Locate the cell with the specified text and output its (x, y) center coordinate. 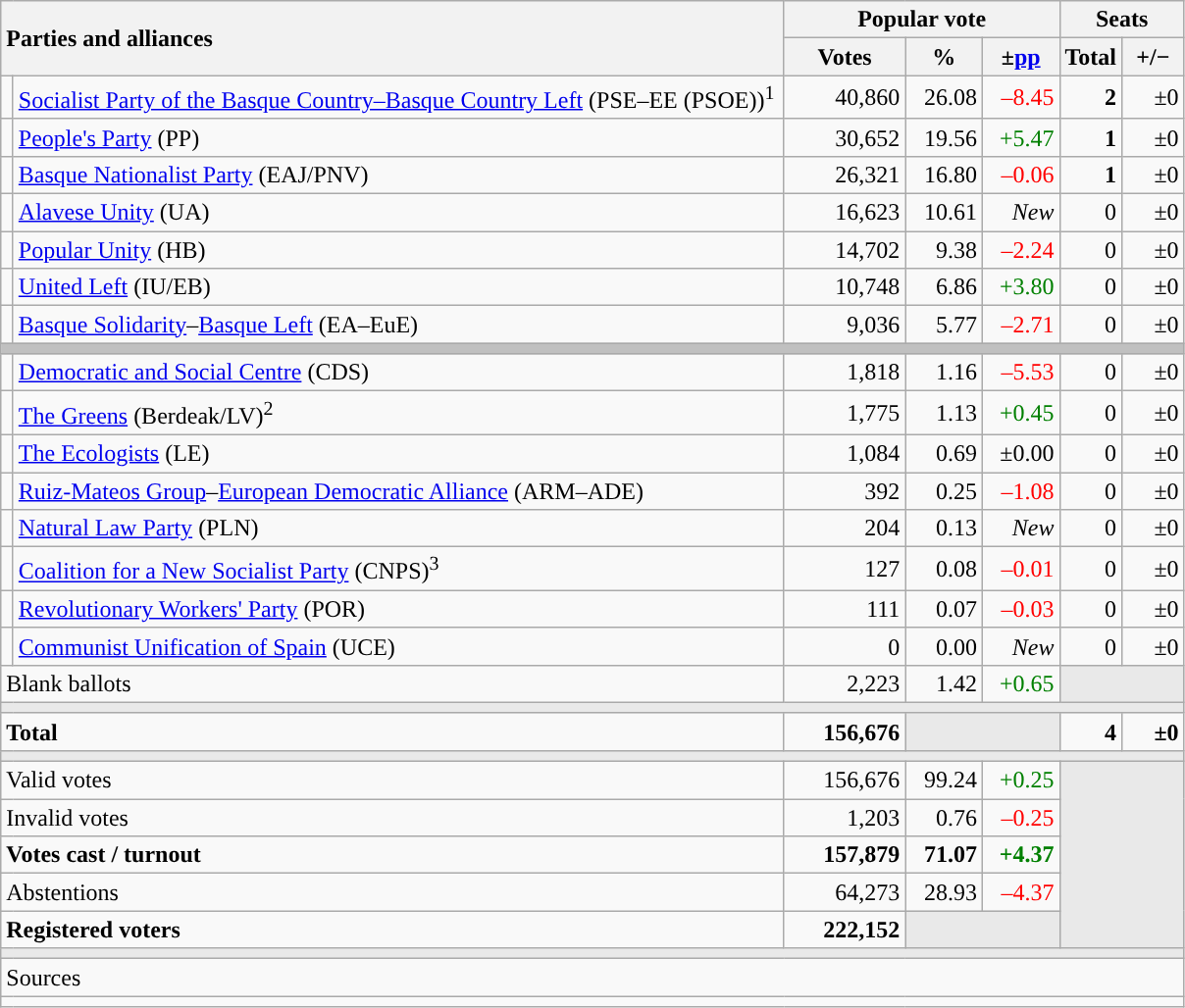
Invalid votes (392, 818)
People's Party (PP) (398, 137)
0.00 (944, 646)
Votes cast / turnout (392, 855)
127 (845, 569)
Parties and alliances (392, 38)
Seats (1122, 20)
2 (1091, 98)
1,775 (845, 414)
0.08 (944, 569)
Blank ballots (392, 683)
+5.47 (1020, 137)
1,084 (845, 453)
–0.25 (1020, 818)
+0.45 (1020, 414)
Abstentions (392, 892)
71.07 (944, 855)
Natural Law Party (PLN) (398, 529)
Popular Unity (HB) (398, 250)
64,273 (845, 892)
The Greens (Berdeak/LV)2 (398, 414)
+4.37 (1020, 855)
Basque Solidarity–Basque Left (EA–EuE) (398, 325)
5.77 (944, 325)
–4.37 (1020, 892)
+0.65 (1020, 683)
Alavese Unity (UA) (398, 213)
United Left (IU/EB) (398, 287)
2,223 (845, 683)
26.08 (944, 98)
111 (845, 609)
6.86 (944, 287)
1.16 (944, 373)
+0.25 (1020, 781)
28.93 (944, 892)
–0.03 (1020, 609)
4 (1091, 731)
157,879 (845, 855)
19.56 (944, 137)
Coalition for a New Socialist Party (CNPS)3 (398, 569)
–2.71 (1020, 325)
Registered voters (392, 930)
0.76 (944, 818)
Sources (592, 978)
16,623 (845, 213)
The Ecologists (LE) (398, 453)
–2.24 (1020, 250)
–8.45 (1020, 98)
30,652 (845, 137)
26,321 (845, 175)
Basque Nationalist Party (EAJ/PNV) (398, 175)
392 (845, 491)
16.80 (944, 175)
Popular vote (922, 20)
Socialist Party of the Basque Country–Basque Country Left (PSE–EE (PSOE))1 (398, 98)
Communist Unification of Spain (UCE) (398, 646)
Democratic and Social Centre (CDS) (398, 373)
% (944, 57)
+/− (1154, 57)
40,860 (845, 98)
–0.06 (1020, 175)
–1.08 (1020, 491)
1.42 (944, 683)
14,702 (845, 250)
99.24 (944, 781)
0.13 (944, 529)
–5.53 (1020, 373)
±pp (1020, 57)
Valid votes (392, 781)
Ruiz-Mateos Group–European Democratic Alliance (ARM–ADE) (398, 491)
0.69 (944, 453)
0.07 (944, 609)
–0.01 (1020, 569)
0.25 (944, 491)
1.13 (944, 414)
222,152 (845, 930)
10.61 (944, 213)
±0.00 (1020, 453)
+3.80 (1020, 287)
10,748 (845, 287)
1,203 (845, 818)
1,818 (845, 373)
Revolutionary Workers' Party (POR) (398, 609)
9,036 (845, 325)
Votes (845, 57)
204 (845, 529)
9.38 (944, 250)
